Identify which cell holds the provided text, then report its (X, Y) central coordinate. 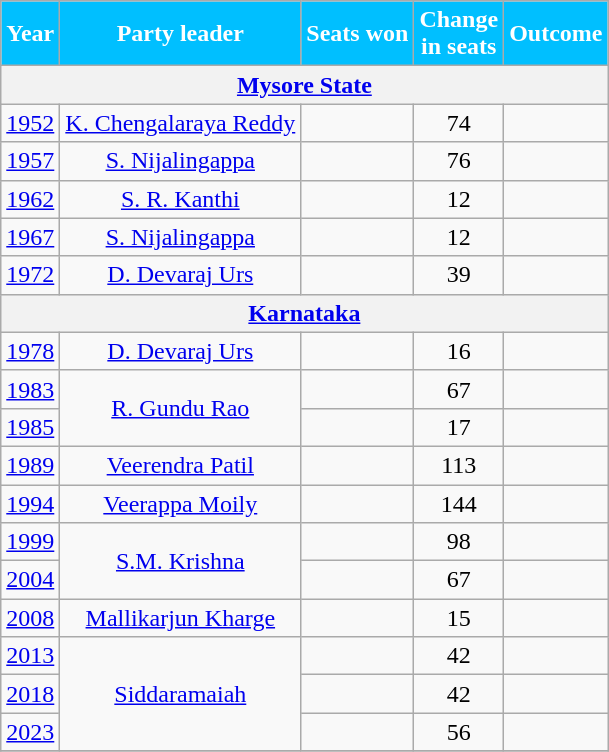
Veerendra Patil (180, 465)
144 (459, 503)
Year (30, 34)
Karnataka (304, 313)
Party leader (180, 34)
1983 (30, 389)
2008 (30, 618)
Siddaramaiah (180, 694)
Seats won (358, 34)
2018 (30, 694)
1985 (30, 427)
76 (459, 161)
17 (459, 427)
S.M. Krishna (180, 561)
2023 (30, 732)
1967 (30, 237)
1978 (30, 351)
Changein seats (459, 34)
Mysore State (304, 85)
1989 (30, 465)
74 (459, 123)
1999 (30, 542)
Veerappa Moily (180, 503)
1994 (30, 503)
Outcome (556, 34)
15 (459, 618)
K. Chengalaraya Reddy (180, 123)
113 (459, 465)
1962 (30, 199)
56 (459, 732)
1972 (30, 275)
S. R. Kanthi (180, 199)
39 (459, 275)
2013 (30, 656)
Mallikarjun Kharge (180, 618)
R. Gundu Rao (180, 408)
98 (459, 542)
1957 (30, 161)
1952 (30, 123)
16 (459, 351)
2004 (30, 580)
